Provide the [X, Y] coordinate of the cell's center where the given text is located.  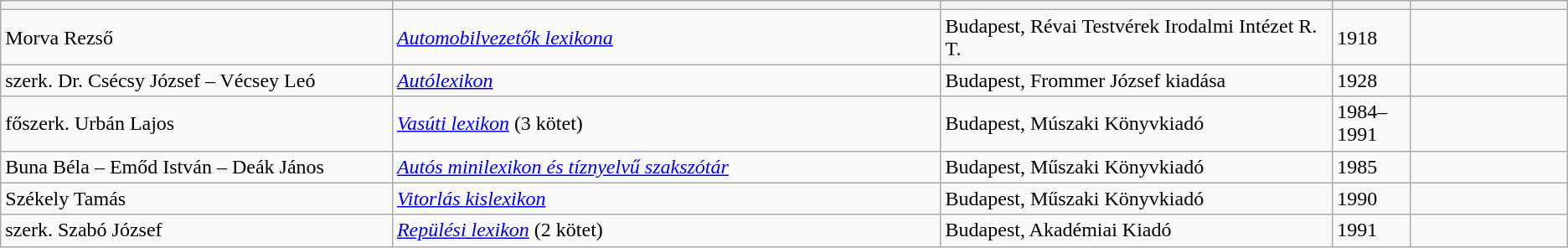
Buna Béla – Emőd István – Deák János [197, 167]
szerk. Szabó József [197, 230]
Vasúti lexikon (3 kötet) [667, 124]
1991 [1372, 230]
Budapest, Frommer József kiadása [1137, 80]
1990 [1372, 199]
1928 [1372, 80]
1985 [1372, 167]
Autólexikon [667, 80]
Budapest, Révai Testvérek Irodalmi Intézet R. T. [1137, 37]
Vitorlás kislexikon [667, 199]
Automobilvezetők lexikona [667, 37]
Budapest, Akadémiai Kiadó [1137, 230]
szerk. Dr. Csécsy József – Vécsey Leó [197, 80]
főszerk. Urbán Lajos [197, 124]
Székely Tamás [197, 199]
Budapest, Múszaki Könyvkiadó [1137, 124]
1984–1991 [1372, 124]
1918 [1372, 37]
Repülési lexikon (2 kötet) [667, 230]
Morva Rezső [197, 37]
Autós minilexikon és tíznyelvű szakszótár [667, 167]
